Output the [x, y] coordinate of the center of the cell containing the given text.  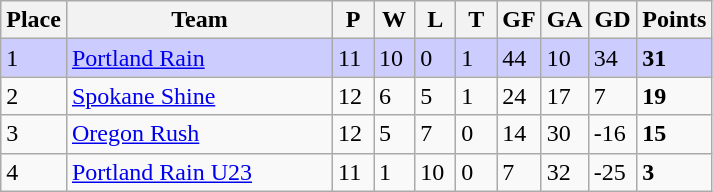
P [354, 20]
30 [564, 134]
15 [674, 134]
4 [34, 172]
34 [612, 58]
-16 [612, 134]
Team [199, 20]
L [436, 20]
24 [519, 96]
Oregon Rush [199, 134]
W [394, 20]
44 [519, 58]
GD [612, 20]
Spokane Shine [199, 96]
GA [564, 20]
19 [674, 96]
-25 [612, 172]
31 [674, 58]
17 [564, 96]
6 [394, 96]
32 [564, 172]
2 [34, 96]
Points [674, 20]
GF [519, 20]
Portland Rain [199, 58]
Place [34, 20]
14 [519, 134]
T [476, 20]
Portland Rain U23 [199, 172]
